Detect which cell encompasses the target text, then output its (X, Y) center coordinate. 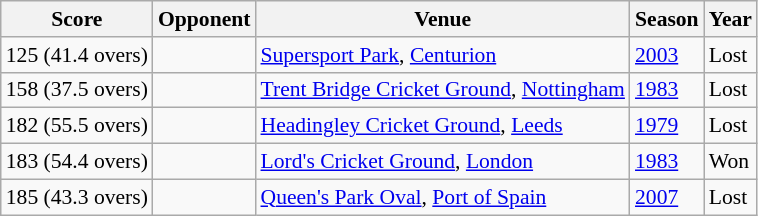
Lord's Cricket Ground, London (442, 162)
2007 (667, 197)
158 (37.5 overs) (77, 90)
183 (54.4 overs) (77, 162)
Headingley Cricket Ground, Leeds (442, 126)
Supersport Park, Centurion (442, 55)
185 (43.3 overs) (77, 197)
Venue (442, 19)
Opponent (204, 19)
182 (55.5 overs) (77, 126)
1979 (667, 126)
Trent Bridge Cricket Ground, Nottingham (442, 90)
125 (41.4 overs) (77, 55)
Year (730, 19)
Queen's Park Oval, Port of Spain (442, 197)
Score (77, 19)
Won (730, 162)
2003 (667, 55)
Season (667, 19)
